Extract the [X, Y] coordinate from the center of the cell holding the provided text.  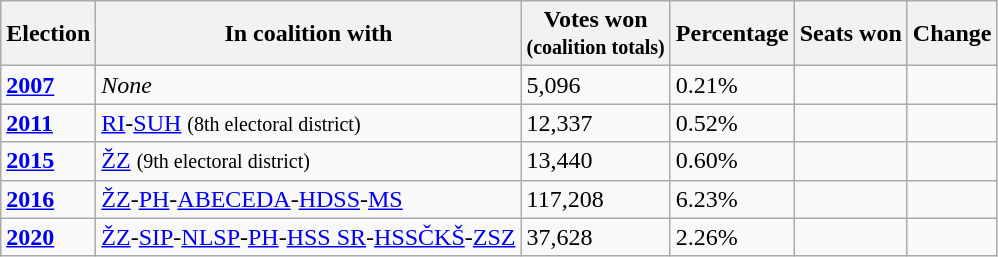
ŽZ-PH-ABECEDA-HDSS-MS [308, 199]
2007 [48, 85]
0.21% [732, 85]
0.52% [732, 123]
Election [48, 34]
Seats won [850, 34]
ŽZ-SIP-NLSP-PH-HSS SR-HSSČKŠ-ZSZ [308, 237]
Change [952, 34]
2016 [48, 199]
0.60% [732, 161]
13,440 [596, 161]
2020 [48, 237]
Votes won(coalition totals) [596, 34]
2015 [48, 161]
In coalition with [308, 34]
2.26% [732, 237]
None [308, 85]
117,208 [596, 199]
Percentage [732, 34]
6.23% [732, 199]
5,096 [596, 85]
37,628 [596, 237]
2011 [48, 123]
12,337 [596, 123]
ŽZ (9th electoral district) [308, 161]
RI-SUH (8th electoral district) [308, 123]
